Extract the [x, y] coordinate from the center of the cell holding the provided text.  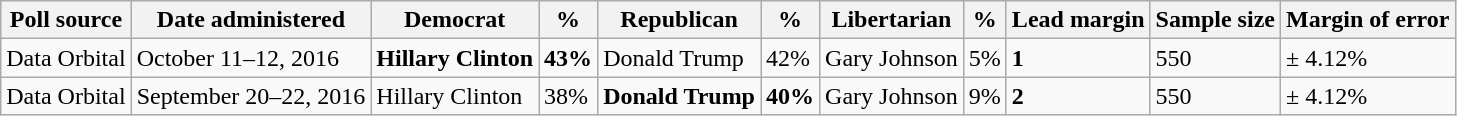
38% [568, 96]
October 11–12, 2016 [251, 58]
42% [790, 58]
Poll source [66, 20]
Libertarian [892, 20]
5% [984, 58]
Sample size [1215, 20]
9% [984, 96]
September 20–22, 2016 [251, 96]
Margin of error [1368, 20]
2 [1078, 96]
Date administered [251, 20]
1 [1078, 58]
Republican [680, 20]
Democrat [455, 20]
Lead margin [1078, 20]
40% [790, 96]
43% [568, 58]
